Scan for the cell matching the given text and deliver its (X, Y) coordinate at center. 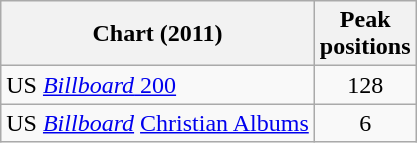
Chart (2011) (158, 34)
128 (365, 85)
Peakpositions (365, 34)
US Billboard Christian Albums (158, 123)
6 (365, 123)
US Billboard 200 (158, 85)
